From the cell containing the given text, extract its center point as [x, y] coordinate. 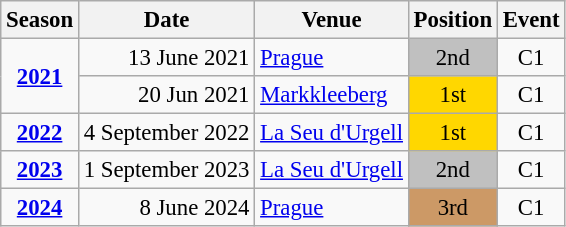
Position [452, 20]
2021 [40, 76]
2024 [40, 208]
Date [166, 20]
20 Jun 2021 [166, 95]
Venue [332, 20]
Markkleeberg [332, 95]
13 June 2021 [166, 58]
2022 [40, 133]
Season [40, 20]
8 June 2024 [166, 208]
4 September 2022 [166, 133]
1 September 2023 [166, 170]
2023 [40, 170]
Event [531, 20]
3rd [452, 208]
